Pinpoint the cell where the given text exists, returning its (X, Y) midpoint coordinate. 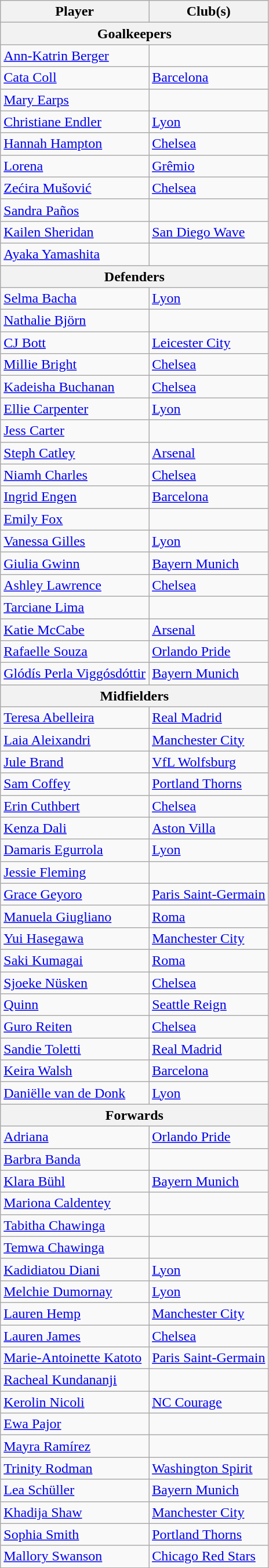
Mallory Swanson (75, 1556)
Goalkeepers (134, 34)
Mary Earps (75, 100)
Sophia Smith (75, 1534)
Kailen Sheridan (75, 232)
Seattle Reign (209, 1005)
Racheal Kundananji (75, 1380)
Ingrid Engen (75, 497)
Khadija Shaw (75, 1512)
Manuela Giugliano (75, 916)
Melchie Dumornay (75, 1291)
Mayra Ramírez (75, 1446)
Keira Walsh (75, 1071)
Daniëlle van de Donk (75, 1093)
Cata Coll (75, 78)
Club(s) (209, 12)
Lauren Hemp (75, 1313)
Millie Bright (75, 365)
Christiane Endler (75, 122)
Sam Coffey (75, 784)
Kadidiatou Diani (75, 1269)
VfL Wolfsburg (209, 762)
Quinn (75, 1005)
Zećira Mušović (75, 188)
Aston Villa (209, 828)
Jess Carter (75, 431)
Lea Schüller (75, 1490)
Ashley Lawrence (75, 585)
Selma Bacha (75, 299)
Grêmio (209, 166)
NC Courage (209, 1402)
Defenders (134, 277)
Ayaka Yamashita (75, 254)
Washington Spirit (209, 1468)
Ann-Katrin Berger (75, 56)
Midfielders (134, 696)
Glódís Perla Viggósdóttir (75, 674)
Lauren James (75, 1335)
Mariona Caldentey (75, 1203)
Grace Geyoro (75, 894)
Nathalie Björn (75, 321)
Yui Hasegawa (75, 938)
Kadeisha Buchanan (75, 387)
Saki Kumagai (75, 960)
Jessie Fleming (75, 872)
Tabitha Chawinga (75, 1225)
Lorena (75, 166)
Marie-Antoinette Katoto (75, 1358)
Kerolin Nicoli (75, 1402)
Erin Cuthbert (75, 806)
Chicago Red Stars (209, 1556)
Niamh Charles (75, 475)
Emily Fox (75, 519)
Player (75, 12)
Laia Aleixandri (75, 740)
Trinity Rodman (75, 1468)
Tarciane Lima (75, 607)
Giulia Gwinn (75, 563)
Vanessa Gilles (75, 541)
Barbra Banda (75, 1159)
San Diego Wave (209, 232)
Damaris Egurrola (75, 850)
Sjoeke Nüsken (75, 983)
Klara Bühl (75, 1181)
Temwa Chawinga (75, 1247)
CJ Bott (75, 343)
Kenza Dali (75, 828)
Steph Catley (75, 453)
Jule Brand (75, 762)
Forwards (134, 1115)
Sandie Toletti (75, 1049)
Ellie Carpenter (75, 409)
Sandra Paños (75, 210)
Guro Reiten (75, 1027)
Leicester City (209, 343)
Hannah Hampton (75, 144)
Teresa Abelleira (75, 718)
Rafaelle Souza (75, 652)
Adriana (75, 1137)
Katie McCabe (75, 629)
Ewa Pajor (75, 1424)
